From the cell containing the given text, extract its center point as (x, y) coordinate. 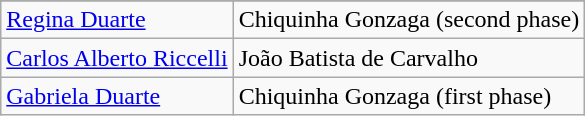
Gabriela Duarte (117, 96)
João Batista de Carvalho (409, 58)
Regina Duarte (117, 20)
Carlos Alberto Riccelli (117, 58)
Chiquinha Gonzaga (first phase) (409, 96)
Chiquinha Gonzaga (second phase) (409, 20)
